Output the [X, Y] coordinate of the center of the cell containing the given text.  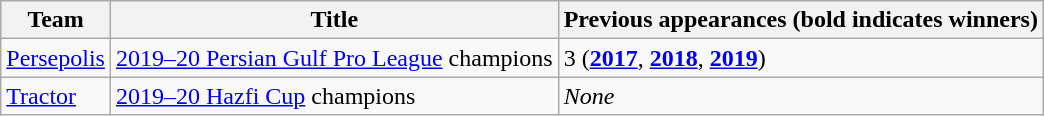
3 (2017, 2018, 2019) [800, 58]
None [800, 96]
Persepolis [56, 58]
2019–20 Hazfi Cup champions [334, 96]
Team [56, 20]
Tractor [56, 96]
2019–20 Persian Gulf Pro League champions [334, 58]
Title [334, 20]
Previous appearances (bold indicates winners) [800, 20]
